Extract the (x, y) coordinate from the center of the cell holding the provided text.  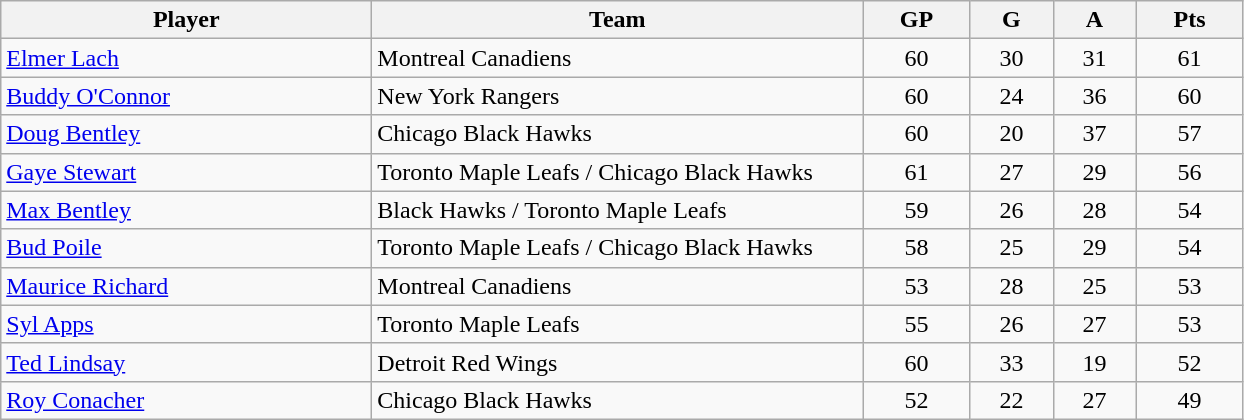
G (1012, 20)
New York Rangers (618, 96)
Gaye Stewart (186, 172)
57 (1190, 134)
19 (1094, 362)
Elmer Lach (186, 58)
36 (1094, 96)
Black Hawks / Toronto Maple Leafs (618, 210)
56 (1190, 172)
59 (916, 210)
Max Bentley (186, 210)
49 (1190, 400)
Syl Apps (186, 324)
GP (916, 20)
20 (1012, 134)
55 (916, 324)
33 (1012, 362)
Ted Lindsay (186, 362)
Player (186, 20)
Detroit Red Wings (618, 362)
Bud Poile (186, 248)
22 (1012, 400)
24 (1012, 96)
Buddy O'Connor (186, 96)
30 (1012, 58)
Pts (1190, 20)
Doug Bentley (186, 134)
Team (618, 20)
A (1094, 20)
58 (916, 248)
Maurice Richard (186, 286)
Toronto Maple Leafs (618, 324)
31 (1094, 58)
37 (1094, 134)
Roy Conacher (186, 400)
